Pinpoint the cell where the given text exists, returning its [X, Y] midpoint coordinate. 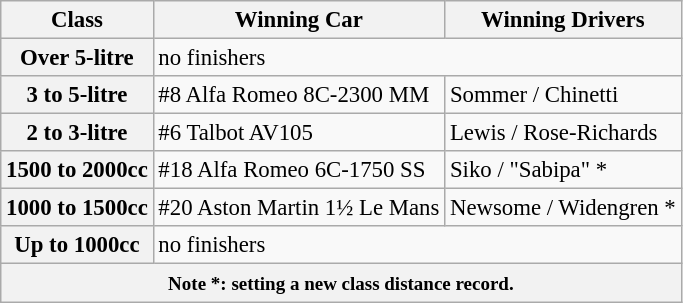
Sommer / Chinetti [563, 95]
2 to 3-litre [77, 133]
Note *: setting a new class distance record. [341, 283]
1000 to 1500cc [77, 208]
#18 Alfa Romeo 6C-1750 SS [299, 170]
#8 Alfa Romeo 8C-2300 MM [299, 95]
Siko / "Sabipa" * [563, 170]
1500 to 2000cc [77, 170]
Class [77, 20]
#6 Talbot AV105 [299, 133]
3 to 5-litre [77, 95]
Winning Car [299, 20]
Winning Drivers [563, 20]
Lewis / Rose-Richards [563, 133]
#20 Aston Martin 1½ Le Mans [299, 208]
Up to 1000cc [77, 245]
Over 5-litre [77, 58]
Newsome / Widengren * [563, 208]
